Find where the given text appears and provide that cell's center as [X, Y] coordinate. 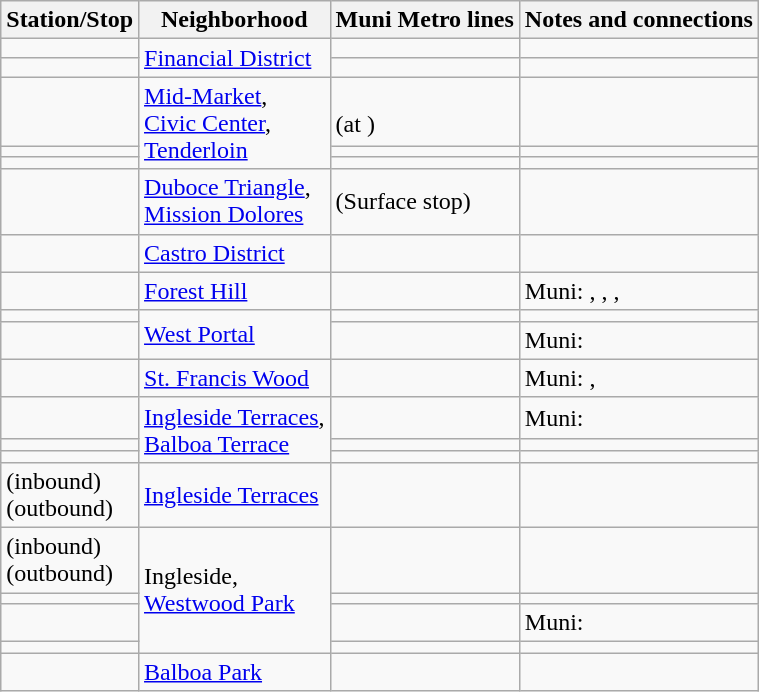
Balboa Park [235, 672]
Castro District [235, 253]
West Portal [235, 334]
(at ) [424, 112]
Ingleside Terraces,Balboa Terrace [235, 430]
Duboce Triangle,Mission Dolores [235, 202]
Financial District [235, 58]
Ingleside,Westwood Park [235, 590]
Muni: , , , [638, 291]
Neighborhood [235, 20]
Station/Stop [70, 20]
Forest Hill [235, 291]
Muni Metro lines [424, 20]
(Surface stop) [424, 202]
Mid-Market,Civic Center,Tenderloin [235, 123]
St. Francis Wood [235, 378]
Ingleside Terraces [235, 494]
Notes and connections [638, 20]
Muni: , [638, 378]
